For the text-containing cell, return its midpoint in [X, Y] coordinate format. 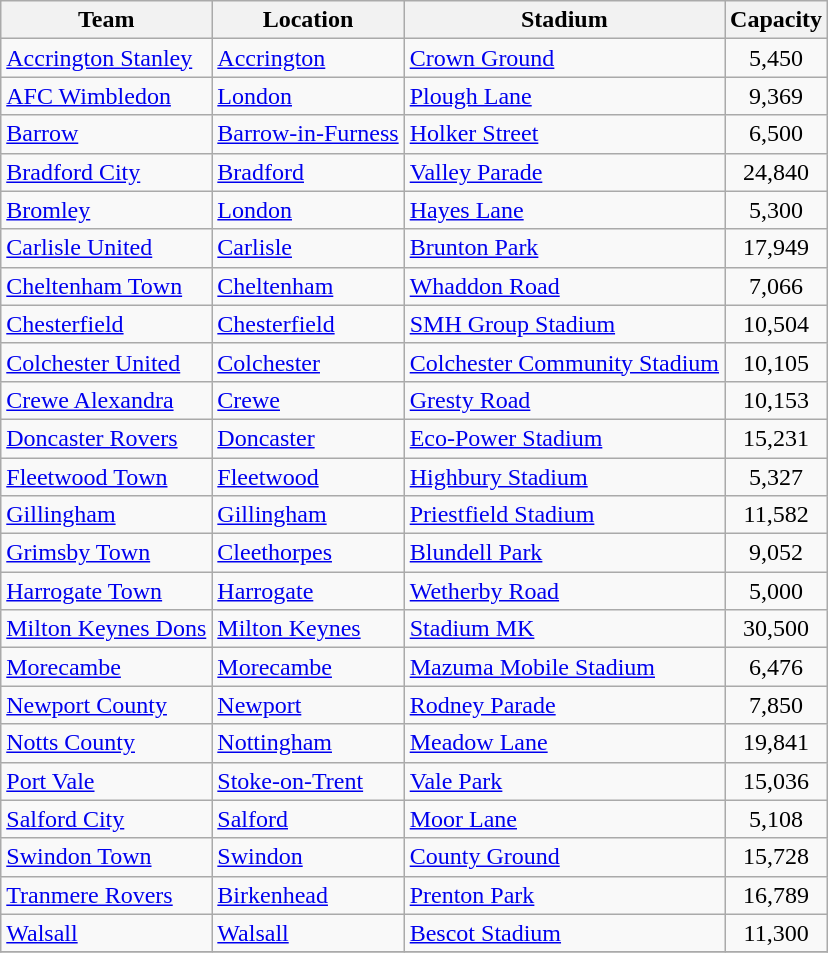
Milton Keynes [308, 629]
Crewe [308, 400]
Crewe Alexandra [106, 400]
Team [106, 20]
Doncaster [308, 438]
19,841 [776, 743]
15,728 [776, 857]
Cleethorpes [308, 553]
6,476 [776, 667]
11,582 [776, 515]
7,066 [776, 286]
Colchester United [106, 362]
Harrogate Town [106, 591]
Priestfield Stadium [564, 515]
10,504 [776, 324]
Bradford City [106, 172]
Fleetwood Town [106, 477]
Mazuma Mobile Stadium [564, 667]
Salford City [106, 819]
Carlisle [308, 248]
AFC Wimbledon [106, 96]
Meadow Lane [564, 743]
Hayes Lane [564, 210]
Harrogate [308, 591]
Newport County [106, 705]
11,300 [776, 933]
Grimsby Town [106, 553]
5,450 [776, 58]
Highbury Stadium [564, 477]
Bradford [308, 172]
Bromley [106, 210]
5,108 [776, 819]
5,327 [776, 477]
Barrow [106, 134]
Stadium [564, 20]
15,231 [776, 438]
Notts County [106, 743]
10,153 [776, 400]
Holker Street [564, 134]
Accrington [308, 58]
10,105 [776, 362]
Stoke-on-Trent [308, 781]
Salford [308, 819]
Valley Parade [564, 172]
SMH Group Stadium [564, 324]
Capacity [776, 20]
Barrow-in-Furness [308, 134]
Moor Lane [564, 819]
Tranmere Rovers [106, 895]
Blundell Park [564, 553]
Doncaster Rovers [106, 438]
Cheltenham Town [106, 286]
30,500 [776, 629]
Prenton Park [564, 895]
Whaddon Road [564, 286]
Stadium MK [564, 629]
Colchester Community Stadium [564, 362]
Carlisle United [106, 248]
Swindon Town [106, 857]
Crown Ground [564, 58]
9,369 [776, 96]
Nottingham [308, 743]
15,036 [776, 781]
Bescot Stadium [564, 933]
County Ground [564, 857]
7,850 [776, 705]
Plough Lane [564, 96]
16,789 [776, 895]
Accrington Stanley [106, 58]
Port Vale [106, 781]
Vale Park [564, 781]
24,840 [776, 172]
Location [308, 20]
5,300 [776, 210]
5,000 [776, 591]
9,052 [776, 553]
Gresty Road [564, 400]
Cheltenham [308, 286]
17,949 [776, 248]
Eco-Power Stadium [564, 438]
6,500 [776, 134]
Milton Keynes Dons [106, 629]
Fleetwood [308, 477]
Rodney Parade [564, 705]
Brunton Park [564, 248]
Birkenhead [308, 895]
Newport [308, 705]
Swindon [308, 857]
Colchester [308, 362]
Wetherby Road [564, 591]
